Locate the cell with the specified text and output its [x, y] center coordinate. 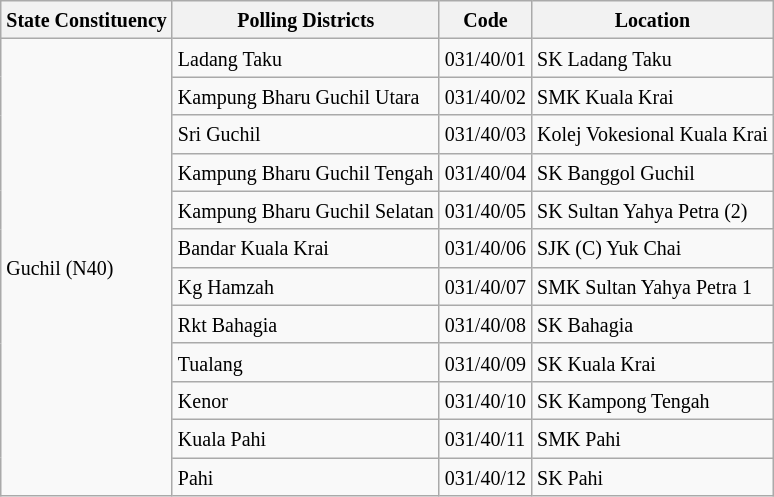
031/40/12 [485, 477]
Kampung Bharu Guchil Utara [306, 96]
Kuala Pahi [306, 438]
SMK Kuala Krai [652, 96]
State Constituency [87, 20]
031/40/06 [485, 248]
031/40/08 [485, 324]
Location [652, 20]
Ladang Taku [306, 58]
Pahi [306, 477]
SK Kampong Tengah [652, 400]
031/40/10 [485, 400]
Kampung Bharu Guchil Selatan [306, 210]
Kolej Vokesional Kuala Krai [652, 134]
Bandar Kuala Krai [306, 248]
SJK (C) Yuk Chai [652, 248]
031/40/02 [485, 96]
SK Banggol Guchil [652, 172]
Kampung Bharu Guchil Tengah [306, 172]
Rkt Bahagia [306, 324]
Kg Hamzah [306, 286]
031/40/07 [485, 286]
SMK Pahi [652, 438]
Tualang [306, 362]
SK Kuala Krai [652, 362]
031/40/04 [485, 172]
031/40/11 [485, 438]
SK Pahi [652, 477]
Polling Districts [306, 20]
SMK Sultan Yahya Petra 1 [652, 286]
Sri Guchil [306, 134]
031/40/03 [485, 134]
031/40/09 [485, 362]
031/40/05 [485, 210]
SK Sultan Yahya Petra (2) [652, 210]
SK Ladang Taku [652, 58]
Guchil (N40) [87, 268]
Code [485, 20]
SK Bahagia [652, 324]
Kenor [306, 400]
031/40/01 [485, 58]
